Extract the [X, Y] coordinate from the center of the cell holding the provided text.  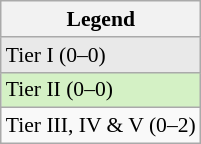
Legend [101, 19]
Tier III, IV & V (0–2) [101, 126]
Tier II (0–0) [101, 90]
Tier I (0–0) [101, 55]
